Identify which cell holds the provided text, then report its [x, y] central coordinate. 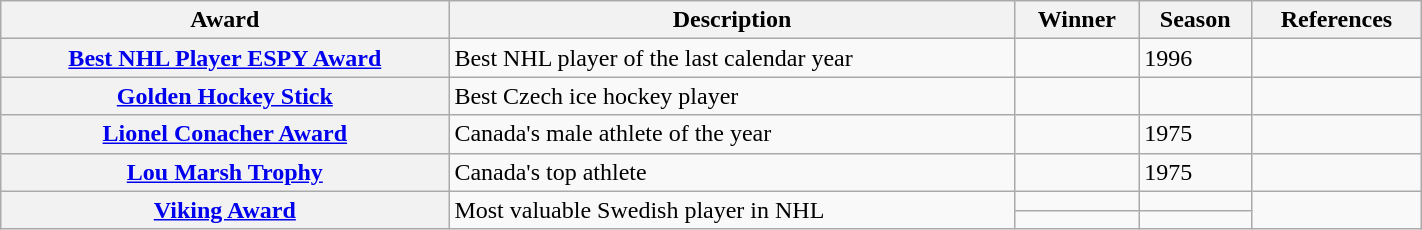
Winner [1077, 20]
References [1337, 20]
1996 [1196, 58]
Description [732, 20]
Award [225, 20]
Lou Marsh Trophy [225, 172]
Best NHL player of the last calendar year [732, 58]
Best Czech ice hockey player [732, 96]
Season [1196, 20]
Canada's male athlete of the year [732, 134]
Most valuable Swedish player in NHL [732, 210]
Best NHL Player ESPY Award [225, 58]
Golden Hockey Stick [225, 96]
Canada's top athlete [732, 172]
Lionel Conacher Award [225, 134]
Viking Award [225, 210]
